Provide the [x, y] coordinate of the cell's center where the given text is located.  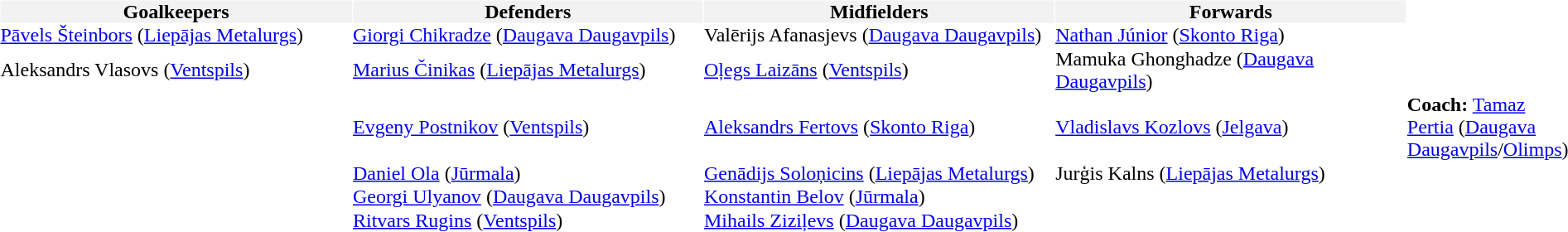
Pāvels Šteinbors (Liepājas Metalurgs) [176, 35]
Evgeny Postnikov (Ventspils) [528, 128]
Marius Činikas (Liepājas Metalurgs) [528, 70]
Jurģis Kalns (Liepājas Metalurgs) [1231, 174]
Giorgi Chikradze (Daugava Daugavpils) [528, 35]
Valērijs Afanasjevs (Daugava Daugavpils) [880, 35]
Konstantin Belov (Jūrmala) [880, 197]
Forwards [1231, 12]
Oļegs Laizāns (Ventspils) [880, 70]
Ritvars Rugins (Ventspils) [528, 220]
Aleksandrs Fertovs (Skonto Riga) [880, 128]
Mihails Ziziļevs (Daugava Daugavpils) [880, 220]
Daniel Ola (Jūrmala) [528, 174]
Vladislavs Kozlovs (Jelgava) [1231, 128]
Georgi Ulyanov (Daugava Daugavpils) [528, 197]
Genādijs Soloņicins (Liepājas Metalurgs) [880, 174]
Defenders [528, 12]
Midfielders [880, 12]
Mamuka Ghonghadze (Daugava Daugavpils) [1231, 70]
Goalkeepers [176, 12]
Aleksandrs Vlasovs (Ventspils) [176, 70]
Nathan Júnior (Skonto Riga) [1231, 35]
